Provide the (X, Y) coordinate of the cell's center where the given text is located.  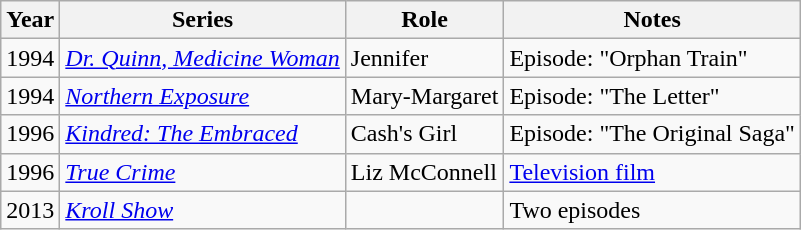
Notes (652, 20)
Episode: "The Original Saga" (652, 134)
Kindred: The Embraced (202, 134)
True Crime (202, 172)
Cash's Girl (424, 134)
Dr. Quinn, Medicine Woman (202, 58)
Series (202, 20)
Jennifer (424, 58)
Role (424, 20)
Two episodes (652, 210)
Episode: "The Letter" (652, 96)
Northern Exposure (202, 96)
2013 (30, 210)
Kroll Show (202, 210)
Television film (652, 172)
Mary-Margaret (424, 96)
Episode: "Orphan Train" (652, 58)
Liz McConnell (424, 172)
Year (30, 20)
